Return (x, y) of the center of cell containing provided text 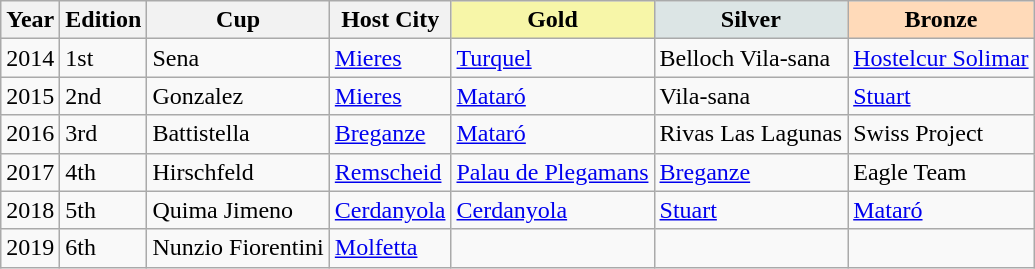
Silver (751, 20)
Remscheid (390, 172)
Host City (390, 20)
Eagle Team (941, 172)
2018 (30, 210)
2019 (30, 248)
Belloch Vila-sana (751, 58)
Swiss Project (941, 134)
2017 (30, 172)
2014 (30, 58)
Sena (238, 58)
Cup (238, 20)
Palau de Plegamans (552, 172)
Nunzio Fiorentini (238, 248)
Gonzalez (238, 96)
Vila-sana (751, 96)
2nd (104, 96)
2016 (30, 134)
Gold (552, 20)
4th (104, 172)
Molfetta (390, 248)
6th (104, 248)
Hostelcur Solimar (941, 58)
Quima Jimeno (238, 210)
Year (30, 20)
Hirschfeld (238, 172)
2015 (30, 96)
3rd (104, 134)
Edition (104, 20)
Turquel (552, 58)
Bronze (941, 20)
5th (104, 210)
1st (104, 58)
Battistella (238, 134)
Rivas Las Lagunas (751, 134)
